Search for the cell housing the specified text and yield its [X, Y] center coordinate. 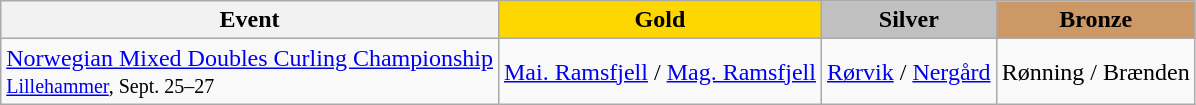
Mai. Ramsfjell / Mag. Ramsfjell [660, 72]
Event [250, 20]
Rørvik / Nergård [908, 72]
Norwegian Mixed Doubles Curling Championship Lillehammer, Sept. 25–27 [250, 72]
Rønning / Brænden [1096, 72]
Silver [908, 20]
Gold [660, 20]
Bronze [1096, 20]
